Pinpoint the cell where the given text exists, returning its [X, Y] midpoint coordinate. 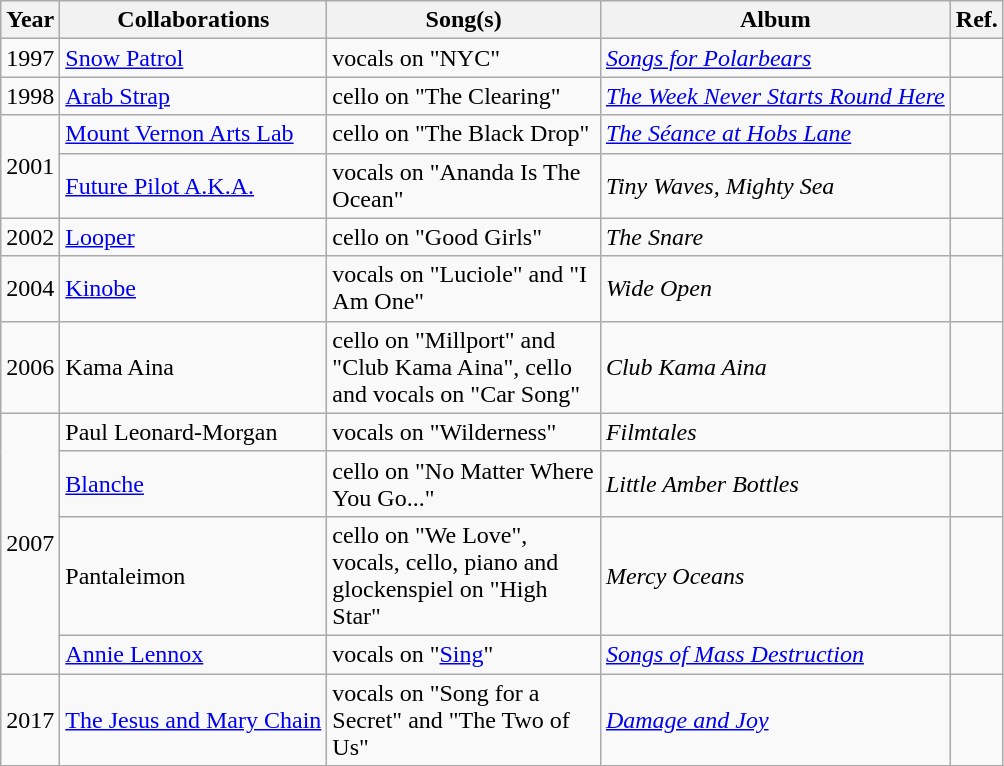
Songs of Mass Destruction [775, 654]
Song(s) [464, 20]
Ref. [976, 20]
Arab Strap [194, 96]
The Week Never Starts Round Here [775, 96]
vocals on "Wilderness" [464, 432]
Paul Leonard-Morgan [194, 432]
vocals on "Sing" [464, 654]
2017 [30, 720]
1998 [30, 96]
The Snare [775, 237]
Snow Patrol [194, 58]
vocals on "Luciole" and "I Am One" [464, 288]
Album [775, 20]
Kinobe [194, 288]
1997 [30, 58]
Future Pilot A.K.A. [194, 186]
The Séance at Hobs Lane [775, 134]
vocals on "Song for a Secret" and "The Two of Us" [464, 720]
cello on "The Clearing" [464, 96]
Collaborations [194, 20]
vocals on "NYC" [464, 58]
Wide Open [775, 288]
Filmtales [775, 432]
2001 [30, 166]
Damage and Joy [775, 720]
Looper [194, 237]
Mount Vernon Arts Lab [194, 134]
cello on "The Black Drop" [464, 134]
Year [30, 20]
Blanche [194, 484]
Kama Aina [194, 367]
Pantaleimon [194, 576]
cello on "Good Girls" [464, 237]
2004 [30, 288]
Little Amber Bottles [775, 484]
vocals on "Ananda Is The Ocean" [464, 186]
Annie Lennox [194, 654]
Songs for Polarbears [775, 58]
cello on "We Love", vocals, cello, piano and glockenspiel on "High Star" [464, 576]
cello on "No Matter Where You Go..." [464, 484]
cello on "Millport" and "Club Kama Aina", cello and vocals on "Car Song" [464, 367]
Club Kama Aina [775, 367]
2006 [30, 367]
2007 [30, 543]
Mercy Oceans [775, 576]
2002 [30, 237]
The Jesus and Mary Chain [194, 720]
Tiny Waves, Mighty Sea [775, 186]
